Detect which cell encompasses the target text, then output its (x, y) center coordinate. 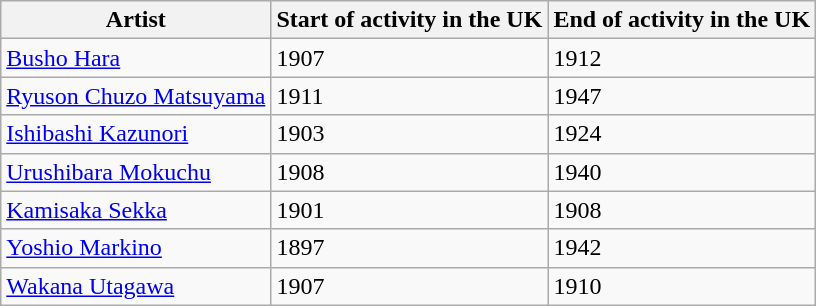
Yoshio Markino (136, 248)
End of activity in the UK (682, 20)
1897 (410, 248)
Start of activity in the UK (410, 20)
Wakana Utagawa (136, 286)
Busho Hara (136, 58)
1924 (682, 134)
1910 (682, 286)
Urushibara Mokuchu (136, 172)
Artist (136, 20)
1947 (682, 96)
Kamisaka Sekka (136, 210)
1912 (682, 58)
Ryuson Chuzo Matsuyama (136, 96)
1942 (682, 248)
1903 (410, 134)
1911 (410, 96)
Ishibashi Kazunori (136, 134)
1940 (682, 172)
1901 (410, 210)
